For the text-containing cell, return its midpoint in (x, y) coordinate format. 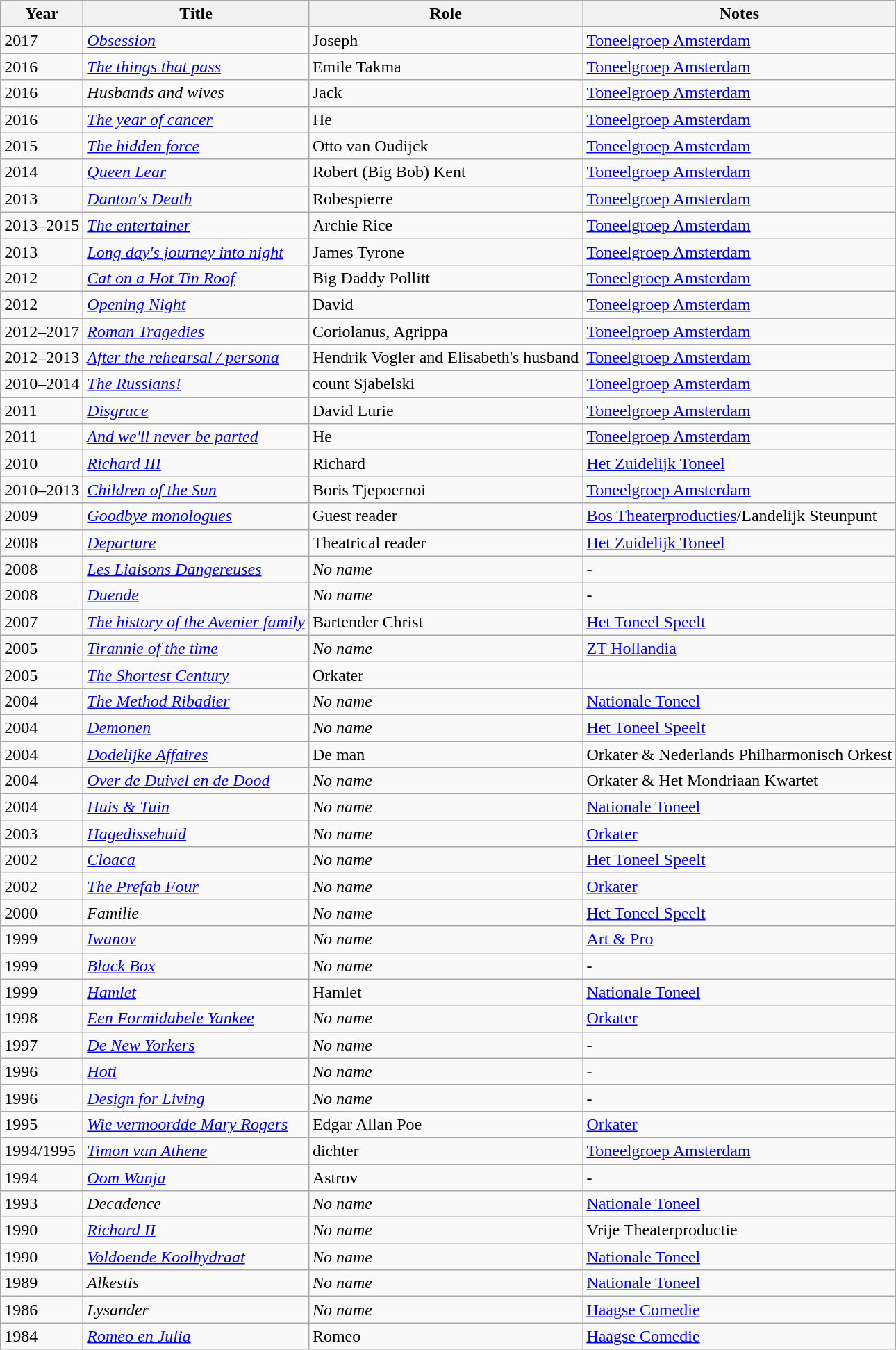
Een Formidabele Yankee (196, 1019)
2013–2015 (42, 225)
Coriolanus, Agrippa (445, 331)
Disgrace (196, 411)
1993 (42, 1204)
Robespierre (445, 199)
Over de Duivel en de Dood (196, 781)
Demonen (196, 727)
The Russians! (196, 384)
Emile Takma (445, 67)
Title (196, 14)
Richard (445, 463)
Hagedissehuid (196, 834)
2010–2013 (42, 490)
Danton's Death (196, 199)
The hidden force (196, 146)
Jack (445, 93)
Familie (196, 913)
Goodbye monologues (196, 516)
2017 (42, 40)
The history of the Avenier family (196, 622)
De New Yorkers (196, 1045)
1986 (42, 1310)
Bos Theaterproducties/Landelijk Steunpunt (739, 516)
Astrov (445, 1178)
Guest reader (445, 516)
Lysander (196, 1310)
2010 (42, 463)
Boris Tjepoernoi (445, 490)
The year of cancer (196, 120)
Robert (Big Bob) Kent (445, 172)
1994 (42, 1178)
Otto van Oudijck (445, 146)
Richard II (196, 1230)
David (445, 304)
Long day's journey into night (196, 252)
Richard III (196, 463)
David Lurie (445, 411)
Iwanov (196, 939)
Orkater & Nederlands Philharmonisch Orkest (739, 754)
Role (445, 14)
Hendrik Vogler and Elisabeth's husband (445, 358)
Oom Wanja (196, 1178)
Theatrical reader (445, 543)
2012–2013 (42, 358)
The Prefab Four (196, 887)
2014 (42, 172)
And we'll never be parted (196, 437)
Husbands and wives (196, 93)
Departure (196, 543)
After the rehearsal / persona (196, 358)
Art & Pro (739, 939)
James Tyrone (445, 252)
Cat on a Hot Tin Roof (196, 278)
dichter (445, 1151)
Year (42, 14)
The Method Ribadier (196, 701)
Cloaca (196, 860)
1989 (42, 1283)
Queen Lear (196, 172)
Opening Night (196, 304)
The things that pass (196, 67)
Notes (739, 14)
Joseph (445, 40)
Romeo (445, 1336)
2009 (42, 516)
Hoti (196, 1071)
Children of the Sun (196, 490)
2007 (42, 622)
1984 (42, 1336)
Big Daddy Pollitt (445, 278)
Black Box (196, 966)
Timon van Athene (196, 1151)
1994/1995 (42, 1151)
Obsession (196, 40)
Decadence (196, 1204)
2000 (42, 913)
Dodelijke Affaires (196, 754)
Romeo en Julia (196, 1336)
2015 (42, 146)
Design for Living (196, 1098)
Huis & Tuin (196, 807)
2012–2017 (42, 331)
De man (445, 754)
Edgar Allan Poe (445, 1124)
Roman Tragedies (196, 331)
2010–2014 (42, 384)
1998 (42, 1019)
Vrije Theaterproductie (739, 1230)
Orkater & Het Mondriaan Kwartet (739, 781)
Les Liaisons Dangereuses (196, 569)
ZT Hollandia (739, 648)
Archie Rice (445, 225)
Duende (196, 595)
1997 (42, 1045)
1995 (42, 1124)
The Shortest Century (196, 675)
Wie vermoordde Mary Rogers (196, 1124)
2003 (42, 834)
Bartender Christ (445, 622)
The entertainer (196, 225)
count Sjabelski (445, 384)
Tirannie of the time (196, 648)
Voldoende Koolhydraat (196, 1257)
Alkestis (196, 1283)
